Search for the cell housing the specified text and yield its [x, y] center coordinate. 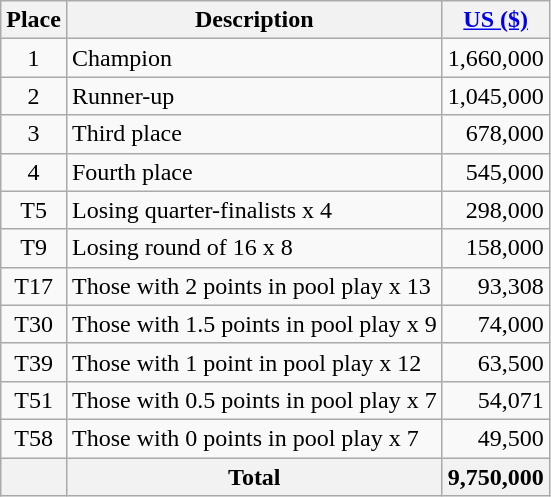
Those with 0.5 points in pool play x 7 [254, 400]
3 [34, 134]
Fourth place [254, 172]
Total [254, 477]
Those with 1.5 points in pool play x 9 [254, 324]
Champion [254, 58]
Those with 1 point in pool play x 12 [254, 362]
Third place [254, 134]
T9 [34, 248]
1,660,000 [496, 58]
T17 [34, 286]
T30 [34, 324]
1 [34, 58]
93,308 [496, 286]
T39 [34, 362]
63,500 [496, 362]
298,000 [496, 210]
Place [34, 20]
2 [34, 96]
Losing quarter-finalists x 4 [254, 210]
T51 [34, 400]
Description [254, 20]
49,500 [496, 438]
9,750,000 [496, 477]
158,000 [496, 248]
Those with 2 points in pool play x 13 [254, 286]
Losing round of 16 x 8 [254, 248]
4 [34, 172]
74,000 [496, 324]
T5 [34, 210]
Runner-up [254, 96]
1,045,000 [496, 96]
US ($) [496, 20]
T58 [34, 438]
678,000 [496, 134]
54,071 [496, 400]
Those with 0 points in pool play x 7 [254, 438]
545,000 [496, 172]
